From the cell containing the given text, extract its center point as [x, y] coordinate. 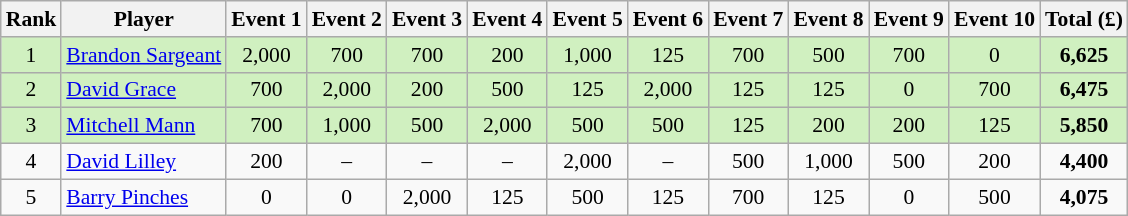
Event 2 [347, 19]
Total (£) [1084, 19]
Event 8 [828, 19]
6,475 [1084, 90]
Mitchell Mann [144, 126]
Event 4 [507, 19]
Event 6 [668, 19]
Event 3 [427, 19]
Brandon Sargeant [144, 55]
3 [32, 126]
5,850 [1084, 126]
Rank [32, 19]
2 [32, 90]
David Lilley [144, 162]
Player [144, 19]
4,400 [1084, 162]
4 [32, 162]
4,075 [1084, 197]
1 [32, 55]
Event 5 [587, 19]
David Grace [144, 90]
Event 9 [909, 19]
Barry Pinches [144, 197]
Event 10 [994, 19]
5 [32, 197]
Event 1 [266, 19]
6,625 [1084, 55]
Event 7 [748, 19]
